Extract the (X, Y) coordinate from the center of the cell holding the provided text.  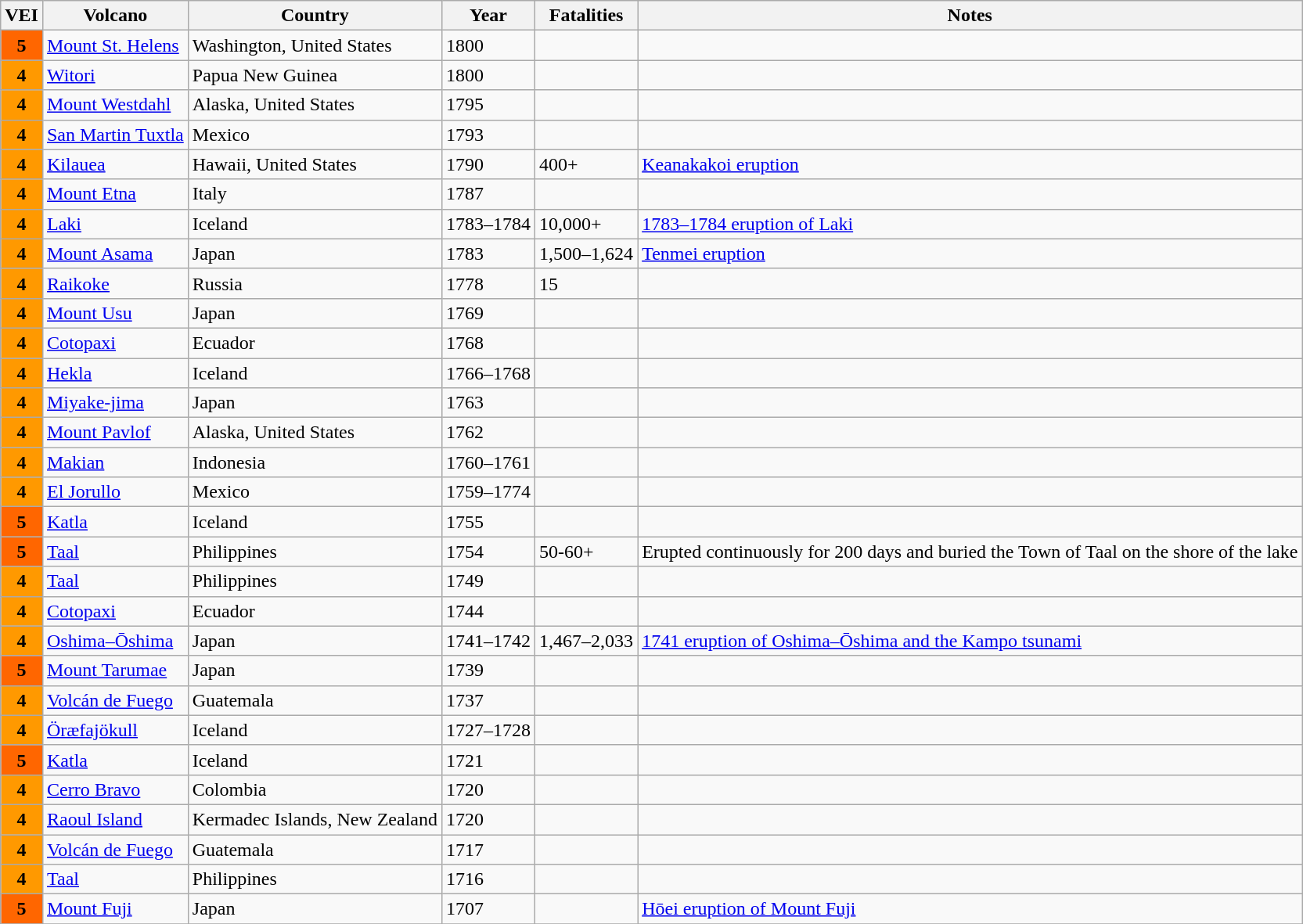
Mount Usu (115, 313)
Volcano (115, 16)
Cerro Bravo (115, 789)
Year (488, 16)
Mount St. Helens (115, 45)
Raoul Island (115, 819)
Öræfajökull (115, 730)
1759–1774 (488, 492)
Papua New Guinea (315, 75)
Raikoke (115, 283)
1749 (488, 581)
Mount Westdahl (115, 105)
1741 eruption of Oshima–Ōshima and the Kampo tsunami (970, 641)
Oshima–Ōshima (115, 641)
Witori (115, 75)
Miyake-jima (115, 403)
El Jorullo (115, 492)
1716 (488, 879)
1739 (488, 671)
50-60+ (587, 552)
Russia (315, 283)
VEI (22, 16)
1717 (488, 849)
Fatalities (587, 16)
1707 (488, 909)
15 (587, 283)
Mount Pavlof (115, 433)
Mount Fuji (115, 909)
Indonesia (315, 462)
Hekla (115, 373)
Erupted continuously for 200 days and buried the Town of Taal on the shore of the lake (970, 552)
Italy (315, 194)
10,000+ (587, 224)
Mount Etna (115, 194)
1,467–2,033 (587, 641)
Makian (115, 462)
1795 (488, 105)
1754 (488, 552)
1778 (488, 283)
1721 (488, 760)
1768 (488, 343)
Laki (115, 224)
Hawaii, United States (315, 164)
1763 (488, 403)
Hōei eruption of Mount Fuji (970, 909)
Kilauea (115, 164)
Mount Asama (115, 253)
Notes (970, 16)
1737 (488, 700)
400+ (587, 164)
Colombia (315, 789)
1783–1784 eruption of Laki (970, 224)
Country (315, 16)
1,500–1,624 (587, 253)
1741–1742 (488, 641)
Mount Tarumae (115, 671)
San Martin Tuxtla (115, 135)
1769 (488, 313)
1783–1784 (488, 224)
1790 (488, 164)
Washington, United States (315, 45)
1766–1768 (488, 373)
1744 (488, 611)
Kermadec Islands, New Zealand (315, 819)
1760–1761 (488, 462)
1755 (488, 522)
1783 (488, 253)
1787 (488, 194)
Keanakakoi eruption (970, 164)
Tenmei eruption (970, 253)
1793 (488, 135)
1727–1728 (488, 730)
1762 (488, 433)
